Extract the [x, y] coordinate from the center of the cell holding the provided text.  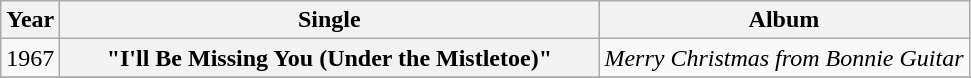
Year [30, 20]
"I'll Be Missing You (Under the Mistletoe)" [330, 58]
Album [784, 20]
Single [330, 20]
Merry Christmas from Bonnie Guitar [784, 58]
1967 [30, 58]
